Extract the [x, y] coordinate from the center of the cell holding the provided text.  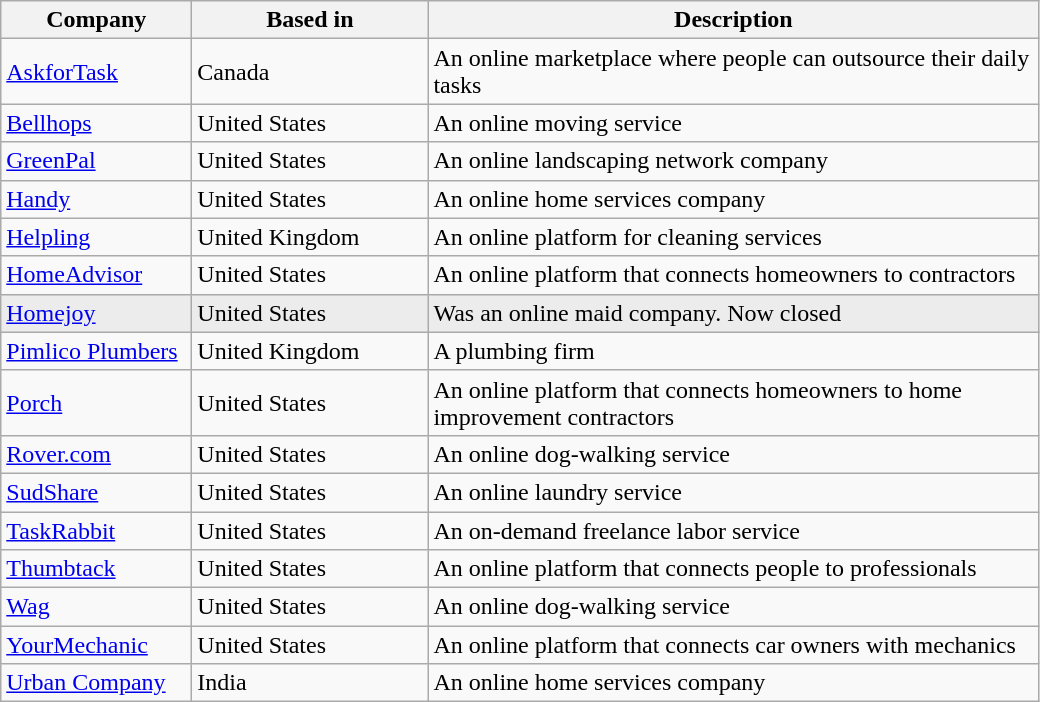
Handy [96, 199]
An online platform that connects people to professionals [734, 569]
An online laundry service [734, 492]
An online moving service [734, 123]
An online platform that connects homeowners to contractors [734, 275]
Company [96, 20]
Based in [310, 20]
HomeAdvisor [96, 275]
Pimlico Plumbers [96, 351]
An online marketplace where people can outsource their daily tasks [734, 72]
Description [734, 20]
A plumbing firm [734, 351]
An online platform that connects car owners with mechanics [734, 645]
An on-demand freelance labor service [734, 531]
Wag [96, 607]
Urban Company [96, 683]
Homejoy [96, 313]
Helpling [96, 237]
India [310, 683]
Porch [96, 402]
An online platform for cleaning services [734, 237]
An online platform that connects homeowners to home improvement contractors [734, 402]
An online landscaping network company [734, 161]
Thumbtack [96, 569]
Bellhops [96, 123]
Rover.com [96, 454]
GreenPal [96, 161]
Canada [310, 72]
AskforTask [96, 72]
YourMechanic [96, 645]
Was an online maid company. Now closed [734, 313]
SudShare [96, 492]
TaskRabbit [96, 531]
